Locate the cell with the specified text and output its (x, y) center coordinate. 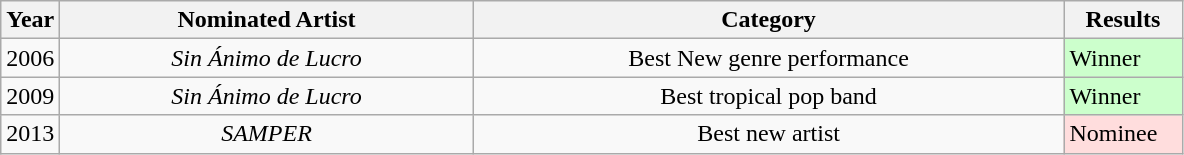
Best new artist (768, 134)
Category (768, 20)
2013 (30, 134)
Best tropical pop band (768, 96)
Nominee (1123, 134)
2009 (30, 96)
SAMPER (266, 134)
Year (30, 20)
Results (1123, 20)
Nominated Artist (266, 20)
2006 (30, 58)
Best New genre performance (768, 58)
